For the text-containing cell, return its midpoint in [x, y] coordinate format. 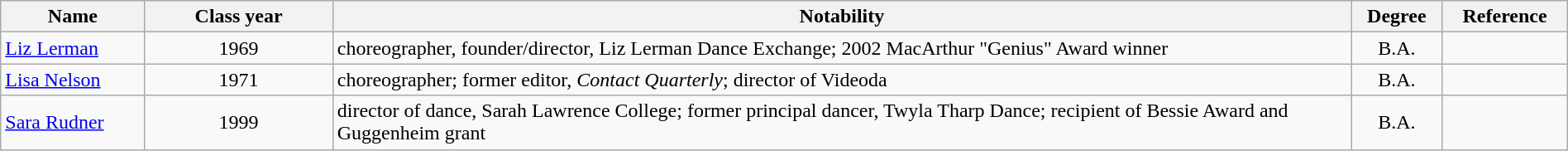
director of dance, Sarah Lawrence College; former principal dancer, Twyla Tharp Dance; recipient of Bessie Award and Guggenheim grant [842, 123]
Liz Lerman [73, 48]
Class year [238, 17]
Lisa Nelson [73, 80]
1969 [238, 48]
Degree [1397, 17]
Notability [842, 17]
choreographer, founder/director, Liz Lerman Dance Exchange; 2002 MacArthur "Genius" Award winner [842, 48]
Sara Rudner [73, 123]
Reference [1505, 17]
1999 [238, 123]
Name [73, 17]
choreographer; former editor, Contact Quarterly; director of Videoda [842, 80]
1971 [238, 80]
